Find where the given text appears and provide that cell's center as [x, y] coordinate. 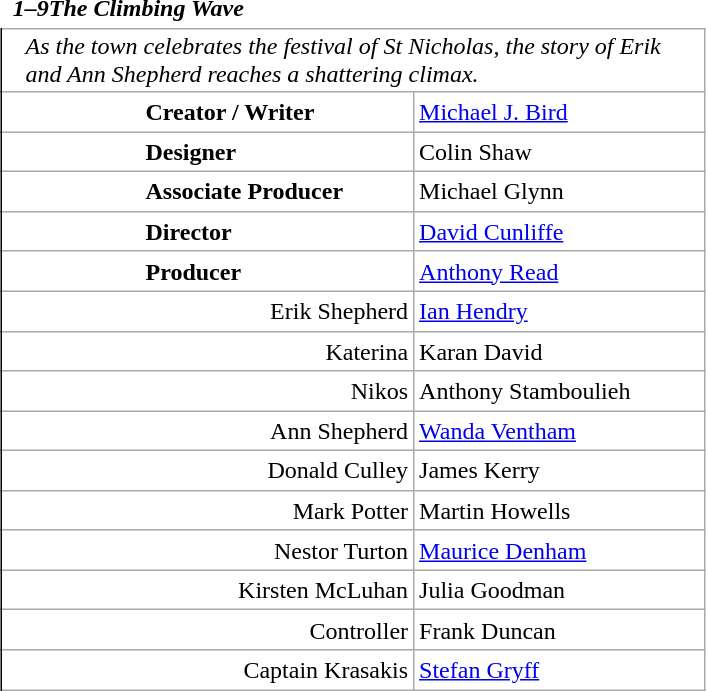
Ann Shepherd [208, 431]
Creator / Writer [208, 112]
Michael Glynn [560, 192]
Captain Krasakis [208, 670]
Director [208, 231]
Colin Shaw [560, 152]
Associate Producer [208, 192]
Julia Goodman [560, 590]
Wanda Ventham [560, 431]
Mark Potter [208, 510]
Katerina [208, 351]
Nikos [208, 391]
Frank Duncan [560, 630]
Controller [208, 630]
Michael J. Bird [560, 112]
Donald Culley [208, 471]
As the town celebrates the festival of St Nicholas, the story of Erik and Ann Shepherd reaches a shattering climax. [353, 60]
Producer [208, 271]
Kirsten McLuhan [208, 590]
Maurice Denham [560, 550]
Erik Shepherd [208, 311]
Stefan Gryff [560, 670]
David Cunliffe [560, 231]
Anthony Read [560, 271]
Karan David [560, 351]
Martin Howells [560, 510]
Designer [208, 152]
Ian Hendry [560, 311]
Nestor Turton [208, 550]
Anthony Stamboulieh [560, 391]
James Kerry [560, 471]
